Provide the (X, Y) coordinate of the cell's center where the given text is located.  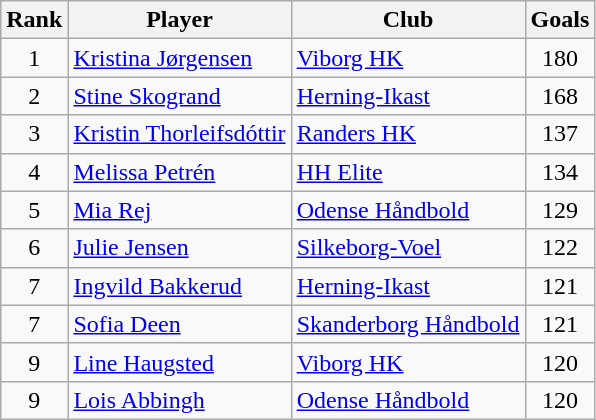
Melissa Petrén (180, 172)
Line Haugsted (180, 362)
122 (560, 248)
Silkeborg-Voel (408, 248)
137 (560, 134)
134 (560, 172)
3 (34, 134)
HH Elite (408, 172)
Julie Jensen (180, 248)
Randers HK (408, 134)
Sofia Deen (180, 324)
180 (560, 58)
1 (34, 58)
Ingvild Bakkerud (180, 286)
Kristin Thorleifsdóttir (180, 134)
Player (180, 20)
4 (34, 172)
6 (34, 248)
168 (560, 96)
5 (34, 210)
Rank (34, 20)
Lois Abbingh (180, 400)
Stine Skogrand (180, 96)
2 (34, 96)
Kristina Jørgensen (180, 58)
Skanderborg Håndbold (408, 324)
Club (408, 20)
Mia Rej (180, 210)
129 (560, 210)
Goals (560, 20)
